Extract the (x, y) coordinate from the center of the cell holding the provided text.  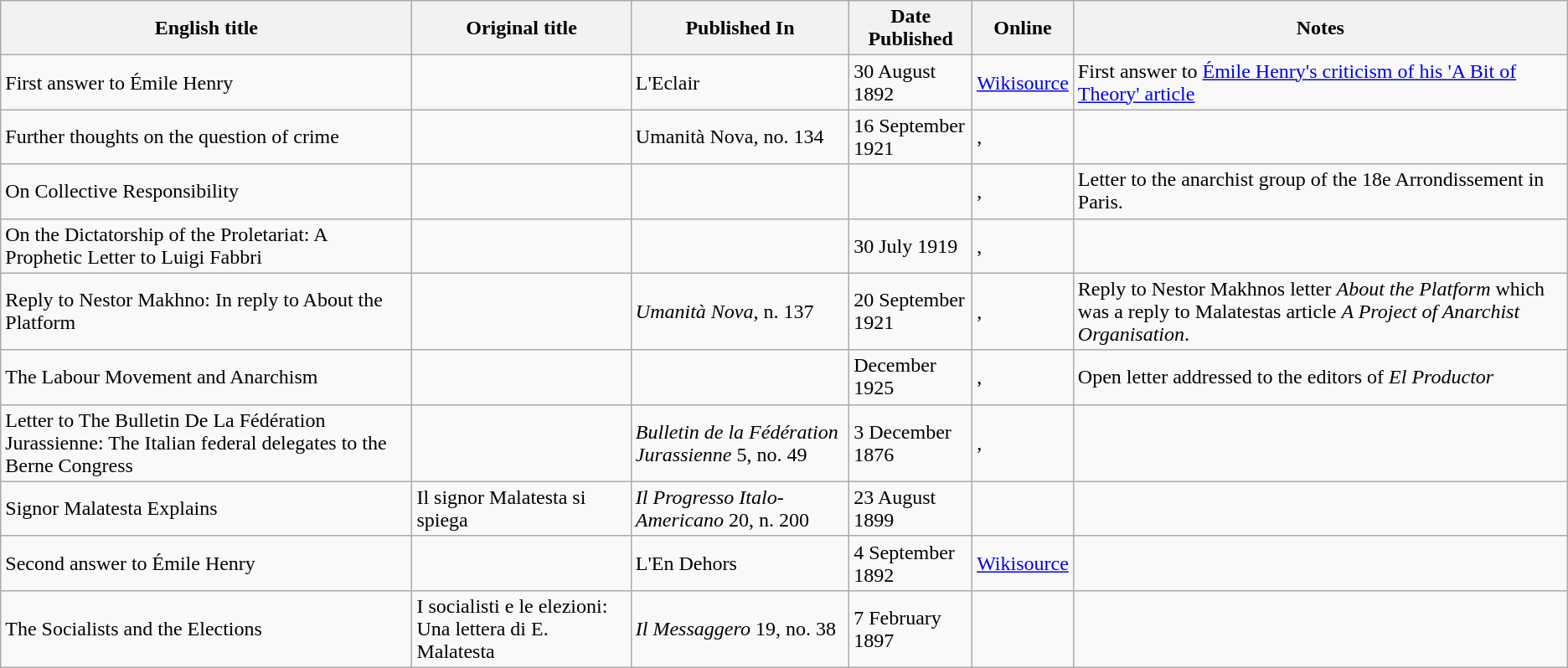
L'En Dehors (740, 563)
Signor Malatesta Explains (206, 509)
On the Dictatorship of the Proletariat: A Prophetic Letter to Luigi Fabbri (206, 246)
Published In (740, 28)
Open letter addressed to the editors of El Productor (1320, 377)
Further thoughts on the question of crime (206, 137)
Original title (521, 28)
Letter to The Bulletin De La Fédération Jurassienne: The Italian federal delegates to the Berne Congress (206, 443)
Il signor Malatesta si spiega (521, 509)
Letter to the anarchist group of the 18e Arrondissement in Paris. (1320, 191)
First answer to Émile Henry (206, 82)
Il Messaggero 19, no. 38 (740, 629)
23 August 1899 (911, 509)
Bulletin de la Fédération Jurassienne 5, no. 49 (740, 443)
Il Progresso Italo-Americano 20, n. 200 (740, 509)
4 September 1892 (911, 563)
7 February 1897 (911, 629)
Notes (1320, 28)
On Collective Responsibility (206, 191)
English title (206, 28)
I socialisti e le elezioni: Una lettera di E. Malatesta (521, 629)
The Labour Movement and Anarchism (206, 377)
Reply to Nestor Makhno: In reply to About the Platform (206, 311)
30 August 1892 (911, 82)
Online (1024, 28)
20 September 1921 (911, 311)
First answer to Émile Henry's criticism of his 'A Bit of Theory' article (1320, 82)
Umanità Nova, n. 137 (740, 311)
16 September 1921 (911, 137)
The Socialists and the Elections (206, 629)
Reply to Nestor Makhnos letter About the Platform which was a reply to Malatestas article A Project of Anarchist Organisation. (1320, 311)
Umanità Nova, no. 134 (740, 137)
30 July 1919 (911, 246)
Date Published (911, 28)
3 December 1876 (911, 443)
Second answer to Émile Henry (206, 563)
L'Eclair (740, 82)
December 1925 (911, 377)
